Return the [x, y] coordinate for the center point of the cell that contains the specified text.  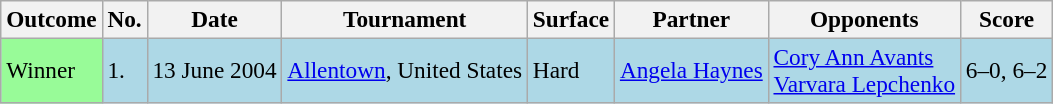
13 June 2004 [214, 70]
Outcome [52, 19]
Date [214, 19]
Winner [52, 70]
6–0, 6–2 [1006, 70]
Cory Ann Avants Varvara Lepchenko [864, 70]
Hard [570, 70]
Surface [570, 19]
Tournament [404, 19]
Angela Haynes [691, 70]
Score [1006, 19]
Partner [691, 19]
1. [124, 70]
No. [124, 19]
Opponents [864, 19]
Allentown, United States [404, 70]
